Search for the cell housing the specified text and yield its (X, Y) center coordinate. 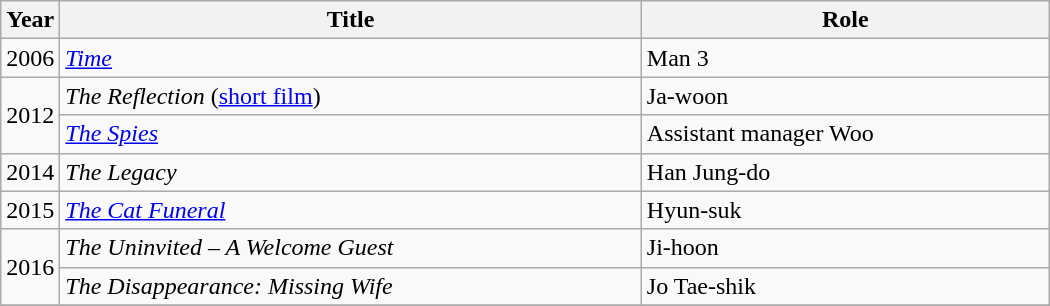
2012 (30, 115)
Year (30, 20)
The Reflection (short film) (350, 96)
Ja-woon (845, 96)
Title (350, 20)
Role (845, 20)
Jo Tae-shik (845, 286)
The Uninvited – A Welcome Guest (350, 248)
2015 (30, 210)
Time (350, 58)
Man 3 (845, 58)
The Cat Funeral (350, 210)
2014 (30, 172)
Hyun-suk (845, 210)
2016 (30, 267)
Assistant manager Woo (845, 134)
The Legacy (350, 172)
Han Jung-do (845, 172)
2006 (30, 58)
The Spies (350, 134)
Ji-hoon (845, 248)
The Disappearance: Missing Wife (350, 286)
